Identify which cell holds the provided text, then report its (X, Y) central coordinate. 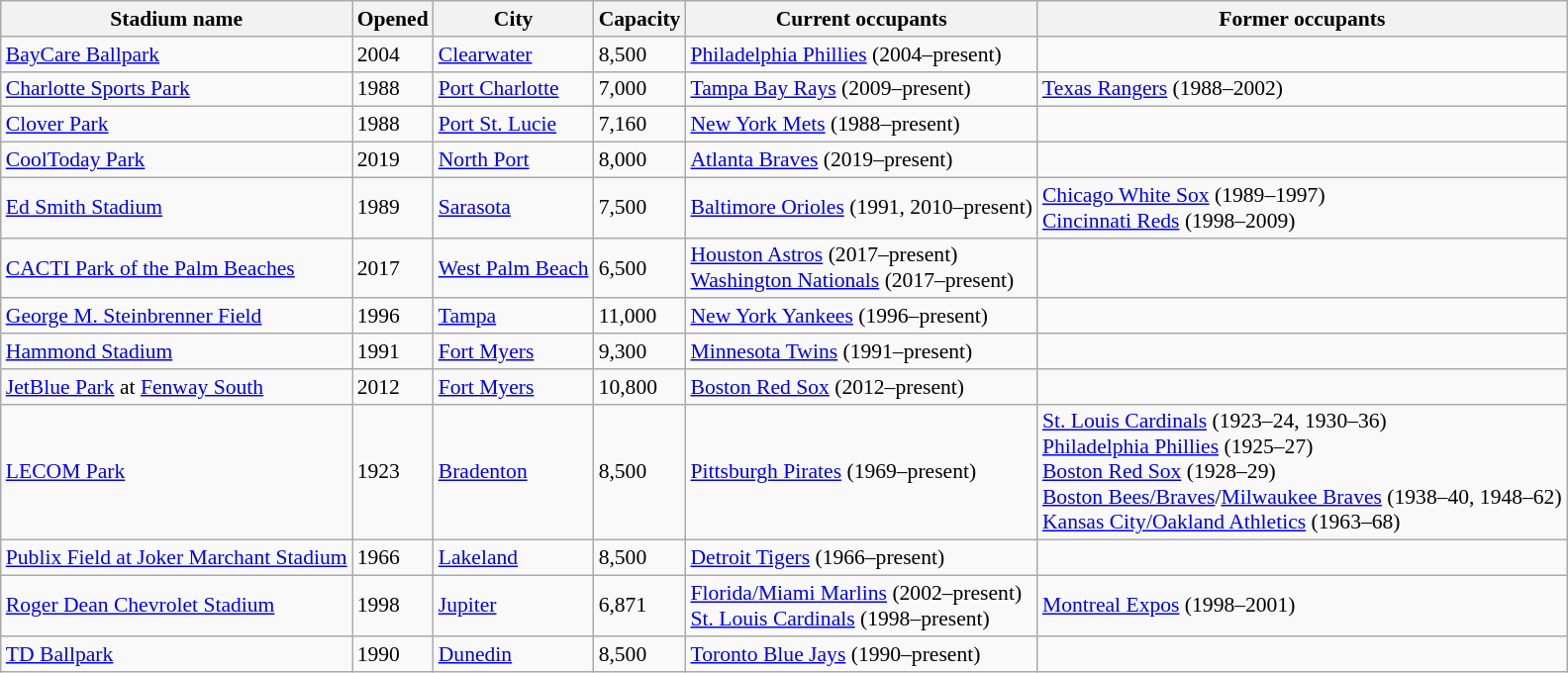
7,000 (639, 89)
Baltimore Orioles (1991, 2010–present) (861, 208)
1991 (393, 351)
2017 (393, 267)
LECOM Park (176, 472)
George M. Steinbrenner Field (176, 317)
Ed Smith Stadium (176, 208)
Florida/Miami Marlins (2002–present)St. Louis Cardinals (1998–present) (861, 606)
Montreal Expos (1998–2001) (1303, 606)
Roger Dean Chevrolet Stadium (176, 606)
Bradenton (514, 472)
Hammond Stadium (176, 351)
1966 (393, 558)
New York Mets (1988–present) (861, 125)
11,000 (639, 317)
Port St. Lucie (514, 125)
Tampa (514, 317)
JetBlue Park at Fenway South (176, 387)
1998 (393, 606)
Minnesota Twins (1991–present) (861, 351)
New York Yankees (1996–present) (861, 317)
Current occupants (861, 19)
Boston Red Sox (2012–present) (861, 387)
Stadium name (176, 19)
Atlanta Braves (2019–present) (861, 160)
TD Ballpark (176, 654)
Port Charlotte (514, 89)
CoolToday Park (176, 160)
10,800 (639, 387)
Clearwater (514, 54)
1990 (393, 654)
1996 (393, 317)
Charlotte Sports Park (176, 89)
7,160 (639, 125)
Publix Field at Joker Marchant Stadium (176, 558)
Texas Rangers (1988–2002) (1303, 89)
Opened (393, 19)
City (514, 19)
Tampa Bay Rays (2009–present) (861, 89)
8,000 (639, 160)
Former occupants (1303, 19)
Clover Park (176, 125)
1989 (393, 208)
Houston Astros (2017–present)Washington Nationals (2017–present) (861, 267)
6,871 (639, 606)
Sarasota (514, 208)
Toronto Blue Jays (1990–present) (861, 654)
Dunedin (514, 654)
2012 (393, 387)
West Palm Beach (514, 267)
Pittsburgh Pirates (1969–present) (861, 472)
BayCare Ballpark (176, 54)
Philadelphia Phillies (2004–present) (861, 54)
Capacity (639, 19)
North Port (514, 160)
6,500 (639, 267)
7,500 (639, 208)
9,300 (639, 351)
Lakeland (514, 558)
1923 (393, 472)
2019 (393, 160)
CACTI Park of the Palm Beaches (176, 267)
2004 (393, 54)
Chicago White Sox (1989–1997)Cincinnati Reds (1998–2009) (1303, 208)
Jupiter (514, 606)
Detroit Tigers (1966–present) (861, 558)
